Capture the cell that displays the provided text and extract its (X, Y) central coordinate. 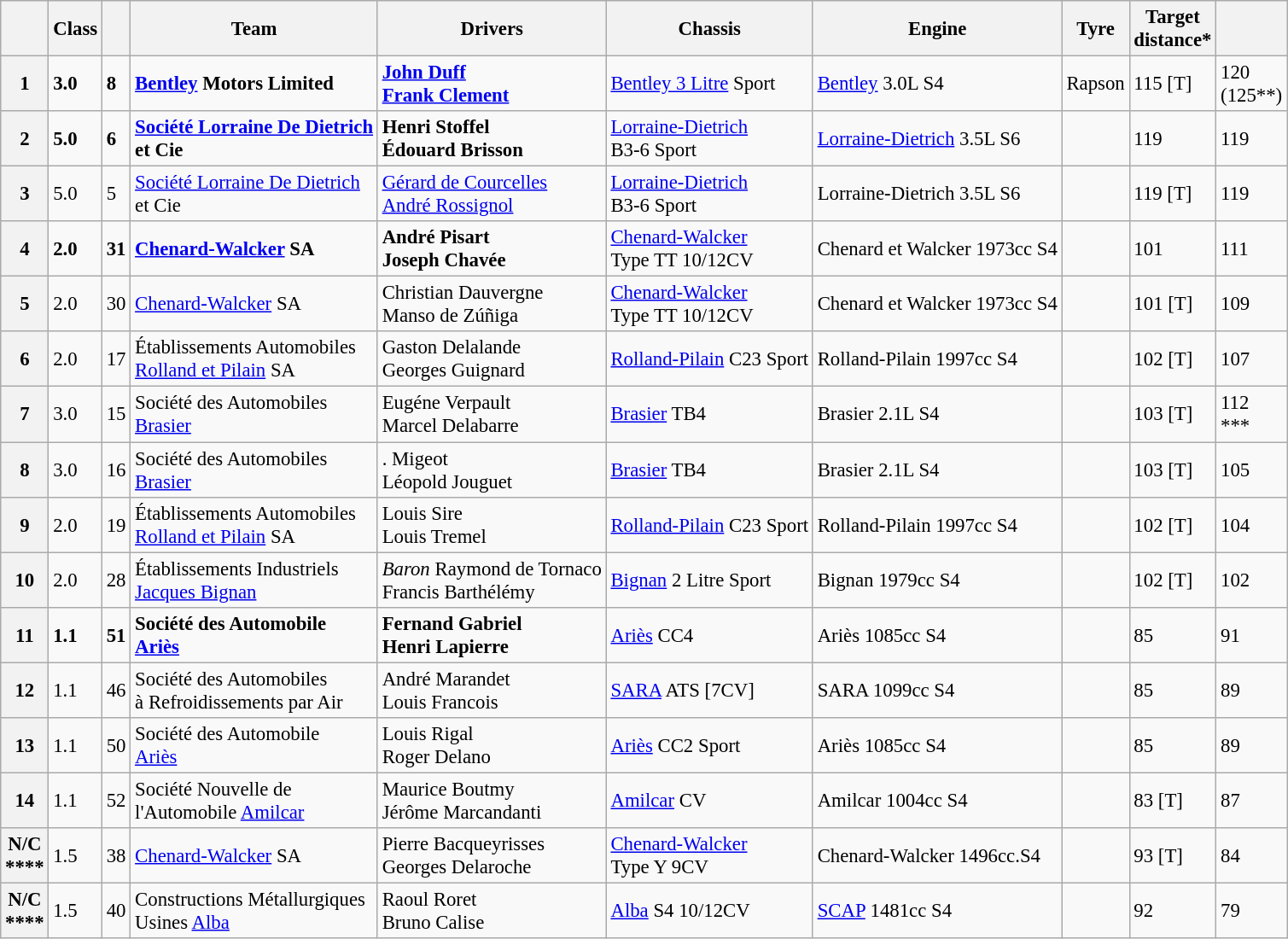
Gaston Delalande Georges Guignard (492, 359)
91 (1251, 635)
André Pisart Joseph Chavée (492, 249)
Bentley 3.0L S4 (937, 84)
92 (1173, 910)
André Marandet Louis Francois (492, 690)
109 (1251, 304)
. Migeot Léopold Jouguet (492, 469)
83 [T] (1173, 801)
84 (1251, 855)
17 (116, 359)
40 (116, 910)
Raoul Roret Bruno Calise (492, 910)
Louis Rigal Roger Delano (492, 746)
SCAP 1481cc S4 (937, 910)
Ariès CC4 (709, 635)
Chenard-Walcker Type Y 9CV (709, 855)
Team (254, 29)
16 (116, 469)
Alba S4 10/12CV (709, 910)
107 (1251, 359)
30 (116, 304)
15 (116, 415)
SARA ATS [7CV] (709, 690)
112*** (1251, 415)
10 (25, 580)
101 [T] (1173, 304)
Bentley Motors Limited (254, 84)
Fernand Gabriel Henri Lapierre (492, 635)
52 (116, 801)
46 (116, 690)
93 [T] (1173, 855)
Amilcar CV (709, 801)
Henri Stoffel Édouard Brisson (492, 138)
Chenard-Walcker 1496cc.S4 (937, 855)
105 (1251, 469)
Société des Automobilesà Refroidissements par Air (254, 690)
Rapson (1096, 84)
Établissements IndustrielsJacques Bignan (254, 580)
Louis Sire Louis Tremel (492, 524)
John Duff Frank Clement (492, 84)
11 (25, 635)
1 (25, 84)
7 (25, 415)
Gérard de Courcelles André Rossignol (492, 195)
Pierre Bacqueyrisses Georges Delaroche (492, 855)
28 (116, 580)
SARA 1099cc S4 (937, 690)
115 [T] (1173, 84)
Bentley 3 Litre Sport (709, 84)
Ariès CC2 Sport (709, 746)
12 (25, 690)
Targetdistance* (1173, 29)
79 (1251, 910)
101 (1173, 249)
3 (25, 195)
Bignan 1979cc S4 (937, 580)
Drivers (492, 29)
19 (116, 524)
Amilcar 1004cc S4 (937, 801)
Bignan 2 Litre Sport (709, 580)
Société Nouvelle del'Automobile Amilcar (254, 801)
111 (1251, 249)
Eugéne Verpault Marcel Delabarre (492, 415)
Baron Raymond de Tornaco Francis Barthélémy (492, 580)
Maurice Boutmy Jérôme Marcandanti (492, 801)
87 (1251, 801)
Constructions Métallurgiques Usines Alba (254, 910)
38 (116, 855)
Class (75, 29)
Christian Dauvergne Manso de Zúñiga (492, 304)
31 (116, 249)
2 (25, 138)
120(125**) (1251, 84)
50 (116, 746)
51 (116, 635)
104 (1251, 524)
119 [T] (1173, 195)
Engine (937, 29)
Chassis (709, 29)
9 (25, 524)
102 (1251, 580)
14 (25, 801)
Tyre (1096, 29)
4 (25, 249)
13 (25, 746)
